Determine the [x, y] coordinate at the center of the cell enclosing the given text.  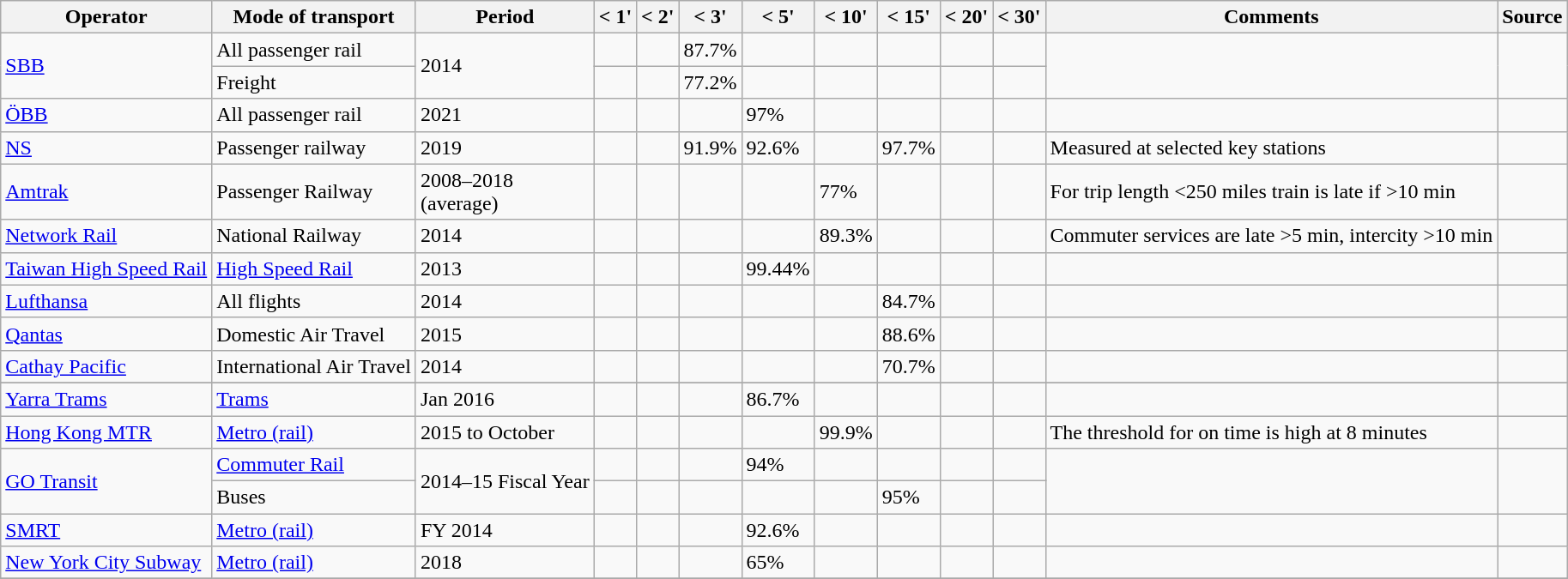
Commuter Rail [314, 465]
84.7% [908, 301]
2018 [505, 563]
< 20' [966, 17]
New York City Subway [106, 563]
77.2% [711, 82]
97% [778, 115]
For trip length <250 miles train is late if >10 min [1272, 192]
88.6% [908, 334]
High Speed Rail [314, 268]
The threshold for on time is high at 8 minutes [1272, 431]
Qantas [106, 334]
97.7% [908, 148]
< 15' [908, 17]
Network Rail [106, 236]
< 30' [1020, 17]
Amtrak [106, 192]
70.7% [908, 366]
FY 2014 [505, 530]
Operator [106, 17]
< 2' [657, 17]
NS [106, 148]
94% [778, 465]
SBB [106, 66]
GO Transit [106, 481]
Hong Kong MTR [106, 431]
Source [1533, 17]
2019 [505, 148]
Measured at selected key stations [1272, 148]
99.9% [846, 431]
Period [505, 17]
Passenger railway [314, 148]
Passenger Railway [314, 192]
< 1' [614, 17]
ÖBB [106, 115]
Buses [314, 498]
Trams [314, 399]
2015 [505, 334]
Yarra Trams [106, 399]
Freight [314, 82]
2014–15 Fiscal Year [505, 481]
International Air Travel [314, 366]
95% [908, 498]
Domestic Air Travel [314, 334]
89.3% [846, 236]
87.7% [711, 50]
77% [846, 192]
< 3' [711, 17]
Jan 2016 [505, 399]
65% [778, 563]
99.44% [778, 268]
< 5' [778, 17]
National Railway [314, 236]
2021 [505, 115]
91.9% [711, 148]
SMRT [106, 530]
Comments [1272, 17]
2015 to October [505, 431]
Taiwan High Speed Rail [106, 268]
Mode of transport [314, 17]
All flights [314, 301]
Lufthansa [106, 301]
2013 [505, 268]
< 10' [846, 17]
86.7% [778, 399]
Cathay Pacific [106, 366]
2008–2018(average) [505, 192]
Commuter services are late >5 min, intercity >10 min [1272, 236]
